Detect which cell encompasses the target text, then output its [X, Y] center coordinate. 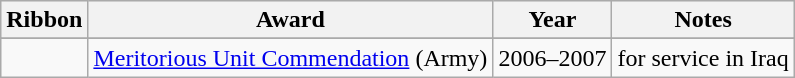
for service in Iraq [703, 58]
Ribbon [44, 20]
2006–2007 [552, 58]
Meritorious Unit Commendation (Army) [290, 58]
Year [552, 20]
Award [290, 20]
Notes [703, 20]
